Provide the [x, y] coordinate of the cell's center where the given text is located.  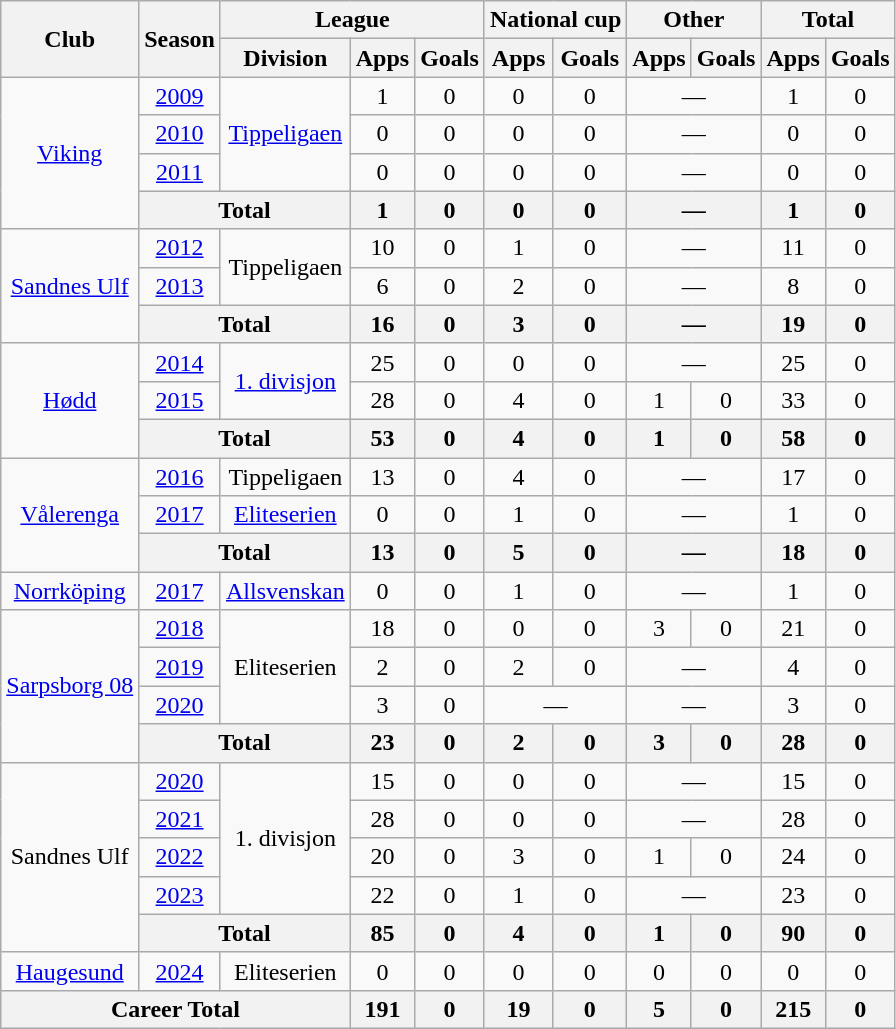
90 [793, 933]
2011 [180, 172]
11 [793, 248]
Norrköping [70, 591]
2016 [180, 477]
58 [793, 438]
Division [285, 58]
Sarpsborg 08 [70, 686]
Career Total [176, 1009]
17 [793, 477]
Other [694, 20]
53 [382, 438]
20 [382, 857]
10 [382, 248]
22 [382, 895]
24 [793, 857]
21 [793, 629]
Hødd [70, 400]
2010 [180, 134]
League [352, 20]
8 [793, 286]
2013 [180, 286]
16 [382, 324]
2019 [180, 667]
Club [70, 39]
2012 [180, 248]
191 [382, 1009]
2014 [180, 362]
6 [382, 286]
Season [180, 39]
85 [382, 933]
2024 [180, 971]
Vålerenga [70, 515]
Allsvenskan [285, 591]
2009 [180, 96]
2018 [180, 629]
2015 [180, 400]
National cup [555, 20]
33 [793, 400]
Haugesund [70, 971]
215 [793, 1009]
Viking [70, 153]
2022 [180, 857]
2021 [180, 819]
2023 [180, 895]
